Find where the given text appears and provide that cell's center as (X, Y) coordinate. 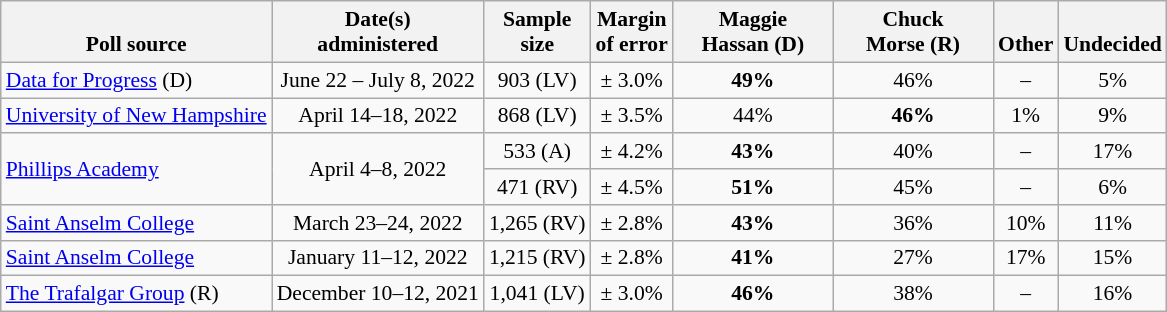
533 (A) (538, 152)
Phillips Academy (136, 170)
471 (RV) (538, 187)
ChuckMorse (R) (913, 32)
December 10–12, 2021 (378, 294)
1,265 (RV) (538, 223)
868 (LV) (538, 116)
Samplesize (538, 32)
38% (913, 294)
16% (1112, 294)
41% (753, 258)
1,041 (LV) (538, 294)
5% (1112, 80)
15% (1112, 258)
March 23–24, 2022 (378, 223)
36% (913, 223)
University of New Hampshire (136, 116)
± 3.5% (632, 116)
± 4.5% (632, 187)
9% (1112, 116)
49% (753, 80)
6% (1112, 187)
Other (1026, 32)
Poll source (136, 32)
10% (1026, 223)
MaggieHassan (D) (753, 32)
1,215 (RV) (538, 258)
Date(s)administered (378, 32)
51% (753, 187)
44% (753, 116)
11% (1112, 223)
40% (913, 152)
1% (1026, 116)
June 22 – July 8, 2022 (378, 80)
The Trafalgar Group (R) (136, 294)
27% (913, 258)
January 11–12, 2022 (378, 258)
April 4–8, 2022 (378, 170)
903 (LV) (538, 80)
Data for Progress (D) (136, 80)
April 14–18, 2022 (378, 116)
± 4.2% (632, 152)
Undecided (1112, 32)
Marginof error (632, 32)
45% (913, 187)
